Scan for the cell matching the given text and deliver its (x, y) coordinate at center. 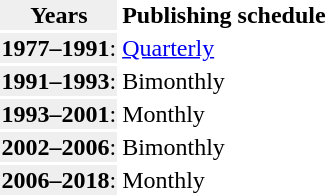
1991–1993: (59, 81)
Years (59, 15)
2006–2018: (59, 180)
2002–2006: (59, 147)
1977–1991: (59, 48)
1993–2001: (59, 114)
